From the cell containing the given text, extract its center point as [x, y] coordinate. 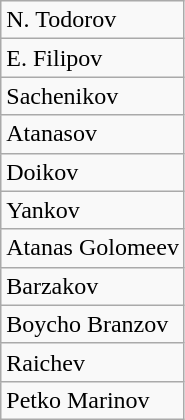
Raichev [93, 362]
Barzakov [93, 286]
E. Filipov [93, 58]
Atanasov [93, 134]
Atanas Golomeev [93, 248]
Petko Marinov [93, 400]
Doikov [93, 172]
Yankov [93, 210]
N. Todorov [93, 20]
Sachenikov [93, 96]
Boycho Branzov [93, 324]
